From the cell containing the given text, extract its center point as (X, Y) coordinate. 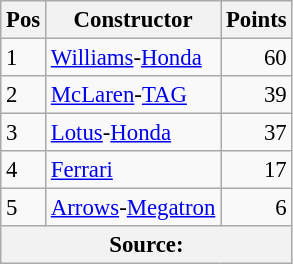
Arrows-Megatron (134, 208)
McLaren-TAG (134, 95)
Ferrari (134, 170)
3 (24, 133)
4 (24, 170)
6 (256, 208)
5 (24, 208)
1 (24, 58)
Source: (146, 245)
Constructor (134, 20)
2 (24, 95)
39 (256, 95)
60 (256, 58)
37 (256, 133)
Points (256, 20)
Lotus-Honda (134, 133)
17 (256, 170)
Williams-Honda (134, 58)
Pos (24, 20)
